Determine the [X, Y] coordinate at the center of the cell enclosing the given text.  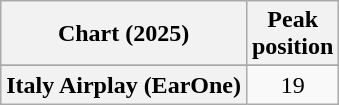
19 [292, 85]
Italy Airplay (EarOne) [124, 85]
Chart (2025) [124, 34]
Peakposition [292, 34]
